Capture the cell that displays the provided text and extract its (X, Y) central coordinate. 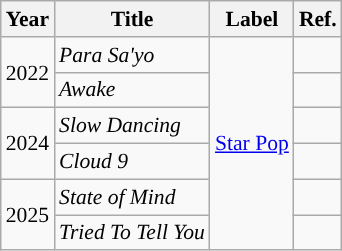
Star Pop (252, 144)
2024 (28, 144)
Awake (132, 90)
2025 (28, 214)
Para Sa'yo (132, 55)
Ref. (318, 19)
Tried To Tell You (132, 233)
2022 (28, 72)
Year (28, 19)
Cloud 9 (132, 162)
Slow Dancing (132, 126)
Title (132, 19)
Label (252, 19)
State of Mind (132, 197)
